Provide the (X, Y) coordinate of the cell's center where the given text is located.  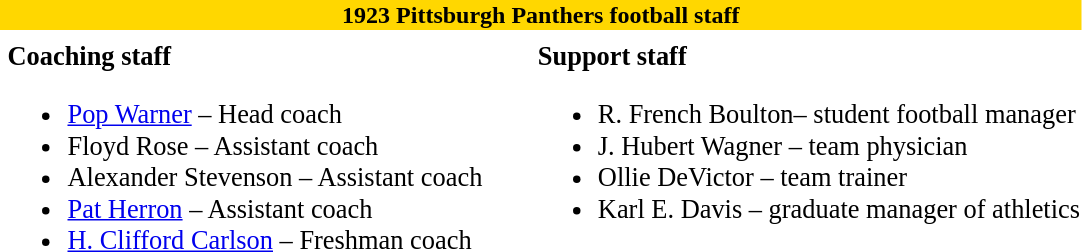
1923 Pittsburgh Panthers football staff (541, 15)
